Return the [x, y] coordinate for the center point of the cell that contains the specified text.  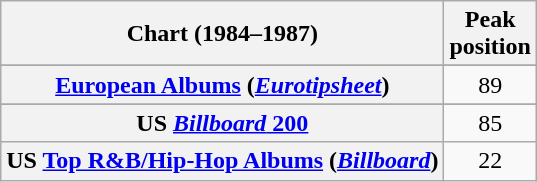
Chart (1984–1987) [222, 34]
US Top R&B/Hip-Hop Albums (Billboard) [222, 161]
22 [490, 161]
89 [490, 85]
85 [490, 123]
Peakposition [490, 34]
US Billboard 200 [222, 123]
European Albums (Eurotipsheet) [222, 85]
